Return the (x, y) coordinate for the center point of the cell that contains the specified text.  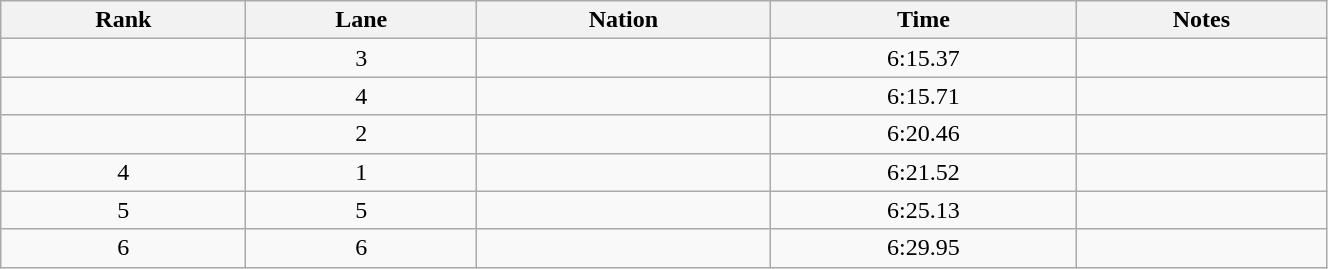
6:15.71 (923, 96)
6:29.95 (923, 248)
6:25.13 (923, 210)
6:20.46 (923, 134)
Notes (1201, 20)
Rank (124, 20)
6:15.37 (923, 58)
Lane (362, 20)
1 (362, 172)
Time (923, 20)
3 (362, 58)
Nation (623, 20)
6:21.52 (923, 172)
2 (362, 134)
